Identify which cell holds the provided text, then report its (x, y) central coordinate. 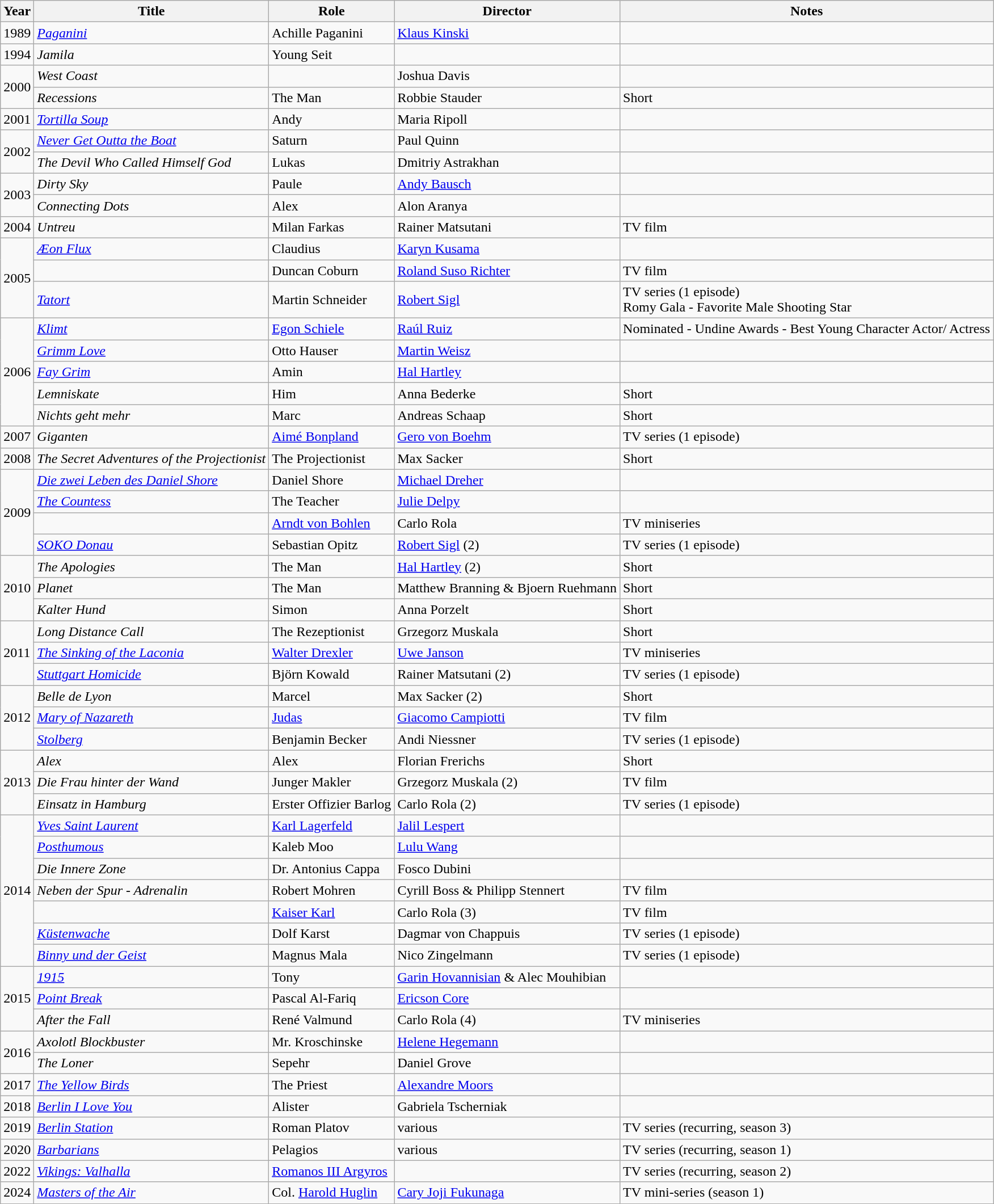
Nico Zingelmann (507, 955)
Karl Lagerfeld (331, 826)
Point Break (151, 999)
Duncan Coburn (331, 271)
Klimt (151, 329)
Cary Joji Fukunaga (507, 1193)
The Sinking of the Laconia (151, 653)
2007 (17, 437)
Rainer Matsutani (2) (507, 675)
Egon Schiele (331, 329)
Saturn (331, 141)
Kalter Hund (151, 609)
Martin Weisz (507, 351)
Magnus Mala (331, 955)
Neben der Spur - Adrenalin (151, 890)
2009 (17, 512)
Stolberg (151, 739)
Tony (331, 976)
Role (331, 11)
Col. Harold Huglin (331, 1193)
Otto Hauser (331, 351)
Dagmar von Chappuis (507, 933)
TV mini-series (season 1) (807, 1193)
Grzegorz Muskala (507, 632)
Æon Flux (151, 249)
Matthew Branning & Bjoern Ruehmann (507, 588)
2012 (17, 718)
2008 (17, 458)
Recessions (151, 98)
Young Seit (331, 54)
The Priest (331, 1085)
2014 (17, 890)
Belle de Lyon (151, 696)
Lulu Wang (507, 847)
Alister (331, 1106)
The Loner (151, 1063)
Carlo Rola (507, 523)
Dr. Antonius Cappa (331, 869)
Grimm Love (151, 351)
Roman Platov (331, 1128)
TV series (recurring, season 1) (807, 1150)
TV series (recurring, season 2) (807, 1171)
Paganini (151, 33)
TV series (recurring, season 3) (807, 1128)
Mr. Kroschinske (331, 1042)
Simon (331, 609)
West Coast (151, 76)
Sebastian Opitz (331, 545)
Marcel (331, 696)
Claudius (331, 249)
2018 (17, 1106)
Robert Sigl (507, 300)
Director (507, 11)
Andy (331, 119)
Andreas Schaap (507, 415)
Barbarians (151, 1150)
Anna Bederke (507, 394)
Untreu (151, 227)
Joshua Davis (507, 76)
Achille Paganini (331, 33)
Never Get Outta the Boat (151, 141)
2013 (17, 782)
The Secret Adventures of the Projectionist (151, 458)
Helene Hegemann (507, 1042)
René Valmund (331, 1020)
Kaleb Moo (331, 847)
Long Distance Call (151, 632)
Paule (331, 184)
SOKO Donau (151, 545)
2001 (17, 119)
Posthumous (151, 847)
1994 (17, 54)
Martin Schneider (331, 300)
Alexandre Moors (507, 1085)
Raúl Ruiz (507, 329)
Binny und der Geist (151, 955)
Robert Sigl (2) (507, 545)
Michael Dreher (507, 480)
Anna Porzelt (507, 609)
After the Fall (151, 1020)
Tatort (151, 300)
Einsatz in Hamburg (151, 804)
The Teacher (331, 502)
2016 (17, 1053)
The Devil Who Called Himself God (151, 162)
Ericson Core (507, 999)
Berlin I Love You (151, 1106)
Aimé Bonpland (331, 437)
2002 (17, 151)
Uwe Janson (507, 653)
TV series (1 episode)Romy Gala - Favorite Male Shooting Star (807, 300)
Robbie Stauder (507, 98)
2015 (17, 998)
Daniel Grove (507, 1063)
Romanos III Argyros (331, 1171)
Mary of Nazareth (151, 718)
Max Sacker (2) (507, 696)
Andy Bausch (507, 184)
Die Frau hinter der Wand (151, 782)
Lukas (331, 162)
Giganten (151, 437)
The Projectionist (331, 458)
Sepehr (331, 1063)
Walter Drexler (331, 653)
2024 (17, 1193)
2005 (17, 278)
Björn Kowald (331, 675)
Hal Hartley (2) (507, 566)
The Yellow Birds (151, 1085)
Rainer Matsutani (507, 227)
Cyrill Boss & Philipp Stennert (507, 890)
Axolotl Blockbuster (151, 1042)
Robert Mohren (331, 890)
1989 (17, 33)
Gero von Boehm (507, 437)
Erster Offizier Barlog (331, 804)
Die Innere Zone (151, 869)
The Apologies (151, 566)
Dmitriy Astrakhan (507, 162)
2022 (17, 1171)
Alon Aranya (507, 205)
Carlo Rola (3) (507, 912)
Berlin Station (151, 1128)
Junger Makler (331, 782)
Max Sacker (507, 458)
Julie Delpy (507, 502)
Daniel Shore (331, 480)
Andi Niessner (507, 739)
Maria Ripoll (507, 119)
Milan Farkas (331, 227)
Giacomo Campiotti (507, 718)
Die zwei Leben des Daniel Shore (151, 480)
Lemniskate (151, 394)
Marc (331, 415)
Amin (331, 372)
2011 (17, 653)
1915 (151, 976)
Paul Quinn (507, 141)
Benjamin Becker (331, 739)
Klaus Kinski (507, 33)
Year (17, 11)
2010 (17, 588)
The Rezeptionist (331, 632)
Karyn Kusama (507, 249)
Nominated - Undine Awards - Best Young Character Actor/ Actress (807, 329)
Dolf Karst (331, 933)
Florian Frerichs (507, 761)
The Countess (151, 502)
Nichts geht mehr (151, 415)
Fay Grim (151, 372)
Masters of the Air (151, 1193)
Hal Hartley (507, 372)
Vikings: Valhalla (151, 1171)
Connecting Dots (151, 205)
Judas (331, 718)
2000 (17, 87)
Notes (807, 11)
Dirty Sky (151, 184)
2017 (17, 1085)
Planet (151, 588)
2019 (17, 1128)
2006 (17, 372)
Jamila (151, 54)
Him (331, 394)
Arndt von Bohlen (331, 523)
Fosco Dubini (507, 869)
Carlo Rola (2) (507, 804)
Grzegorz Muskala (2) (507, 782)
2003 (17, 195)
Stuttgart Homicide (151, 675)
Carlo Rola (4) (507, 1020)
Garin Hovannisian & Alec Mouhibian (507, 976)
Gabriela Tscherniak (507, 1106)
Roland Suso Richter (507, 271)
Jalil Lespert (507, 826)
Tortilla Soup (151, 119)
Kaiser Karl (331, 912)
Title (151, 11)
Pelagios (331, 1150)
Küstenwache (151, 933)
Yves Saint Laurent (151, 826)
2004 (17, 227)
2020 (17, 1150)
Pascal Al-Fariq (331, 999)
